Determine the (x, y) coordinate at the center of the cell enclosing the given text.  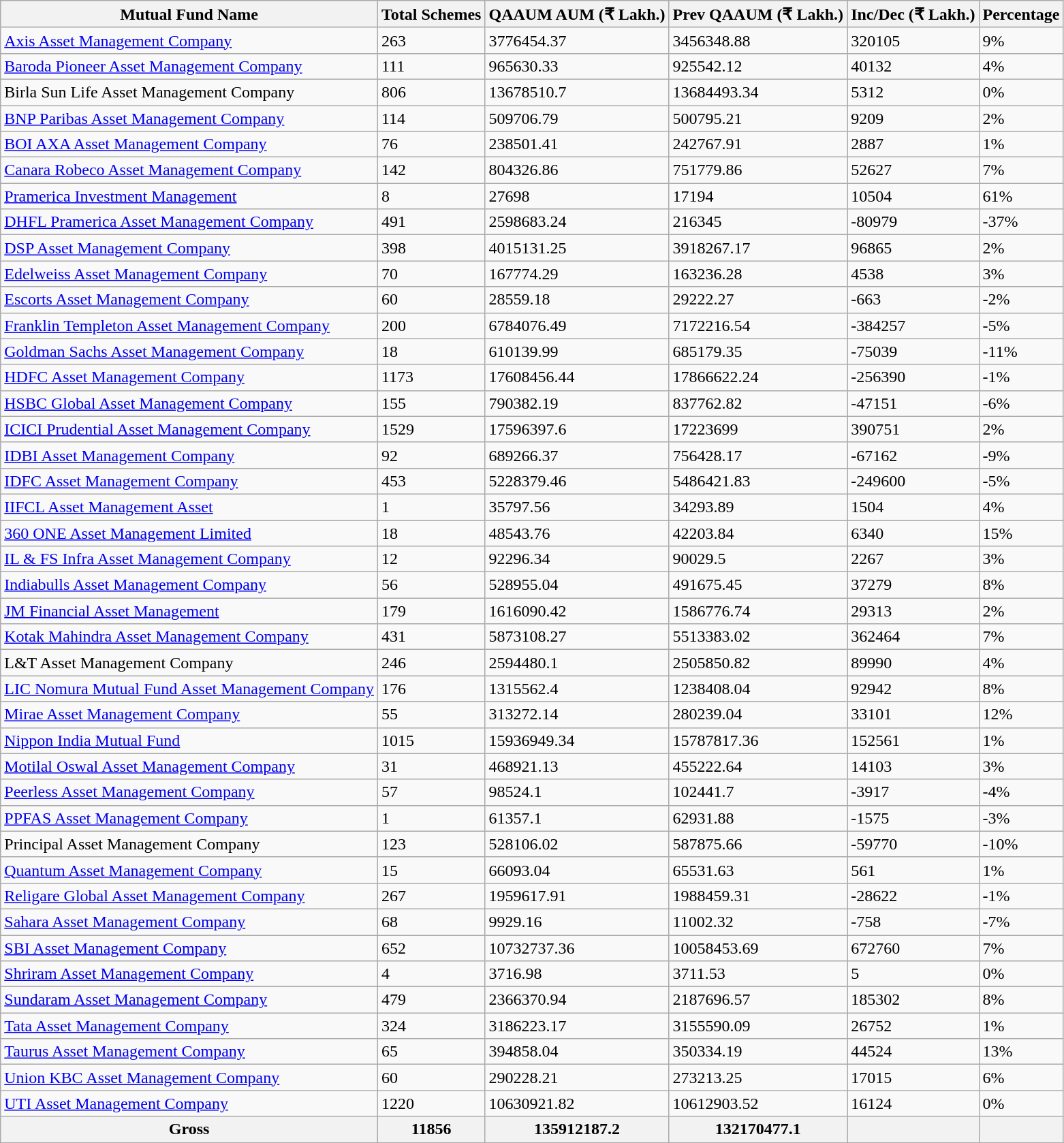
-37% (1021, 222)
BOI AXA Asset Management Company (189, 144)
528955.04 (577, 585)
13% (1021, 1052)
4015131.25 (577, 248)
431 (431, 637)
Indiabulls Asset Management Company (189, 585)
468921.13 (577, 766)
-80979 (913, 222)
12 (431, 559)
313272.14 (577, 715)
Inc/Dec (₹ Lakh.) (913, 14)
Goldman Sachs Asset Management Company (189, 351)
34293.89 (758, 507)
Edelweiss Asset Management Company (189, 274)
-9% (1021, 455)
804326.86 (577, 170)
15% (1021, 533)
Tata Asset Management Company (189, 1026)
12% (1021, 715)
57 (431, 792)
68 (431, 922)
10504 (913, 196)
491675.45 (758, 585)
1173 (431, 377)
390751 (913, 429)
10630921.82 (577, 1103)
Sahara Asset Management Company (189, 922)
Union KBC Asset Management Company (189, 1078)
7172216.54 (758, 326)
1988459.31 (758, 896)
200 (431, 326)
280239.04 (758, 715)
Shriram Asset Management Company (189, 974)
1959617.91 (577, 896)
-75039 (913, 351)
-2% (1021, 300)
Axis Asset Management Company (189, 40)
453 (431, 481)
92 (431, 455)
76 (431, 144)
2887 (913, 144)
5486421.83 (758, 481)
JM Financial Asset Management (189, 611)
155 (431, 403)
6% (1021, 1078)
-3% (1021, 818)
1315562.4 (577, 689)
398 (431, 248)
806 (431, 92)
8 (431, 196)
267 (431, 896)
587875.66 (758, 844)
ICICI Prudential Asset Management Company (189, 429)
246 (431, 663)
3711.53 (758, 974)
132170477.1 (758, 1129)
263 (431, 40)
9% (1021, 40)
123 (431, 844)
9209 (913, 118)
5 (913, 974)
751779.86 (758, 170)
10732737.36 (577, 948)
756428.17 (758, 455)
Pramerica Investment Management (189, 196)
17866622.24 (758, 377)
-67162 (913, 455)
837762.82 (758, 403)
360 ONE Asset Management Limited (189, 533)
394858.04 (577, 1052)
-1575 (913, 818)
5228379.46 (577, 481)
29222.27 (758, 300)
56 (431, 585)
17015 (913, 1078)
61% (1021, 196)
1015 (431, 740)
242767.91 (758, 144)
3186223.17 (577, 1026)
90029.5 (758, 559)
Canara Robeco Asset Management Company (189, 170)
350334.19 (758, 1052)
152561 (913, 740)
70 (431, 274)
IL & FS Infra Asset Management Company (189, 559)
IDBI Asset Management Company (189, 455)
52627 (913, 170)
55 (431, 715)
479 (431, 1000)
-7% (1021, 922)
2598683.24 (577, 222)
14103 (913, 766)
65 (431, 1052)
31 (431, 766)
925542.12 (758, 66)
62931.88 (758, 818)
6784076.49 (577, 326)
216345 (758, 222)
Mirae Asset Management Company (189, 715)
290228.21 (577, 1078)
176 (431, 689)
5873108.27 (577, 637)
48543.76 (577, 533)
-4% (1021, 792)
-47151 (913, 403)
17194 (758, 196)
685179.35 (758, 351)
Taurus Asset Management Company (189, 1052)
1238408.04 (758, 689)
528106.02 (577, 844)
66093.04 (577, 870)
17608456.44 (577, 377)
-249600 (913, 481)
11002.32 (758, 922)
4 (431, 974)
LIC Nomura Mutual Fund Asset Management Company (189, 689)
40132 (913, 66)
Mutual Fund Name (189, 14)
89990 (913, 663)
SBI Asset Management Company (189, 948)
5513383.02 (758, 637)
Prev QAAUM (₹ Lakh.) (758, 14)
320105 (913, 40)
167774.29 (577, 274)
BNP Paribas Asset Management Company (189, 118)
163236.28 (758, 274)
1220 (431, 1103)
-28622 (913, 896)
-11% (1021, 351)
HSBC Global Asset Management Company (189, 403)
500795.21 (758, 118)
37279 (913, 585)
28559.18 (577, 300)
15787817.36 (758, 740)
111 (431, 66)
L&T Asset Management Company (189, 663)
238501.41 (577, 144)
-663 (913, 300)
44524 (913, 1052)
1529 (431, 429)
2366370.94 (577, 1000)
273213.25 (758, 1078)
16124 (913, 1103)
Sundaram Asset Management Company (189, 1000)
PPFAS Asset Management Company (189, 818)
1504 (913, 507)
35797.56 (577, 507)
509706.79 (577, 118)
-10% (1021, 844)
561 (913, 870)
Total Schemes (431, 14)
-6% (1021, 403)
92942 (913, 689)
15936949.34 (577, 740)
DSP Asset Management Company (189, 248)
2594480.1 (577, 663)
13684493.34 (758, 92)
Percentage (1021, 14)
96865 (913, 248)
Kotak Mahindra Asset Management Company (189, 637)
-3917 (913, 792)
IDFC Asset Management Company (189, 481)
Quantum Asset Management Company (189, 870)
3918267.17 (758, 248)
15 (431, 870)
IIFCL Asset Management Asset (189, 507)
33101 (913, 715)
135912187.2 (577, 1129)
Franklin Templeton Asset Management Company (189, 326)
179 (431, 611)
UTI Asset Management Company (189, 1103)
29313 (913, 611)
65531.63 (758, 870)
2187696.57 (758, 1000)
Principal Asset Management Company (189, 844)
965630.33 (577, 66)
362464 (913, 637)
10058453.69 (758, 948)
185302 (913, 1000)
Religare Global Asset Management Company (189, 896)
-384257 (913, 326)
Nippon India Mutual Fund (189, 740)
Motilal Oswal Asset Management Company (189, 766)
92296.34 (577, 559)
11856 (431, 1129)
2267 (913, 559)
42203.84 (758, 533)
10612903.52 (758, 1103)
4538 (913, 274)
Peerless Asset Management Company (189, 792)
27698 (577, 196)
142 (431, 170)
61357.1 (577, 818)
13678510.7 (577, 92)
1616090.42 (577, 611)
HDFC Asset Management Company (189, 377)
5312 (913, 92)
Escorts Asset Management Company (189, 300)
610139.99 (577, 351)
26752 (913, 1026)
9929.16 (577, 922)
1586776.74 (758, 611)
652 (431, 948)
3776454.37 (577, 40)
324 (431, 1026)
17223699 (758, 429)
Birla Sun Life Asset Management Company (189, 92)
3456348.88 (758, 40)
455222.64 (758, 766)
QAAUM AUM (₹ Lakh.) (577, 14)
6340 (913, 533)
491 (431, 222)
-758 (913, 922)
Baroda Pioneer Asset Management Company (189, 66)
114 (431, 118)
3155590.09 (758, 1026)
-256390 (913, 377)
689266.37 (577, 455)
DHFL Pramerica Asset Management Company (189, 222)
672760 (913, 948)
790382.19 (577, 403)
98524.1 (577, 792)
-59770 (913, 844)
Gross (189, 1129)
2505850.82 (758, 663)
3716.98 (577, 974)
17596397.6 (577, 429)
102441.7 (758, 792)
